Output the (x, y) coordinate of the center of the cell containing the given text.  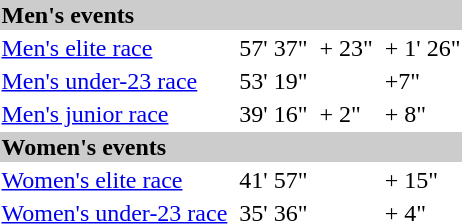
+ 1' 26" (422, 48)
41' 57" (274, 180)
+ 8" (422, 114)
+ 2" (346, 114)
39' 16" (274, 114)
57' 37" (274, 48)
Women's elite race (114, 180)
+7" (422, 81)
+ 23" (346, 48)
Men's events (231, 15)
Men's junior race (114, 114)
53' 19" (274, 81)
Women's events (231, 147)
Men's under-23 race (114, 81)
+ 15" (422, 180)
Men's elite race (114, 48)
